Return the [x, y] coordinate for the center point of the cell that contains the specified text.  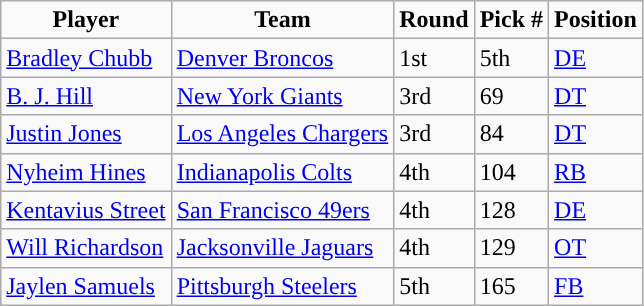
Round [434, 20]
Bradley Chubb [86, 58]
69 [511, 96]
129 [511, 248]
104 [511, 172]
Denver Broncos [282, 58]
Jacksonville Jaguars [282, 248]
Los Angeles Chargers [282, 134]
Position [596, 20]
RB [596, 172]
B. J. Hill [86, 96]
Jaylen Samuels [86, 286]
Indianapolis Colts [282, 172]
Justin Jones [86, 134]
OT [596, 248]
New York Giants [282, 96]
Pittsburgh Steelers [282, 286]
Team [282, 20]
FB [596, 286]
1st [434, 58]
San Francisco 49ers [282, 210]
84 [511, 134]
165 [511, 286]
128 [511, 210]
Nyheim Hines [86, 172]
Will Richardson [86, 248]
Kentavius Street [86, 210]
Player [86, 20]
Pick # [511, 20]
